Search for the cell housing the specified text and yield its (x, y) center coordinate. 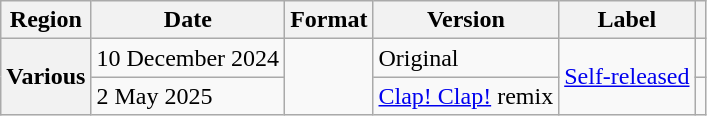
2 May 2025 (188, 96)
Original (466, 58)
Date (188, 20)
Label (627, 20)
Format (329, 20)
Region (46, 20)
10 December 2024 (188, 58)
Clap! Clap! remix (466, 96)
Various (46, 77)
Version (466, 20)
Self-released (627, 77)
